Output the (x, y) coordinate of the center of the cell containing the given text.  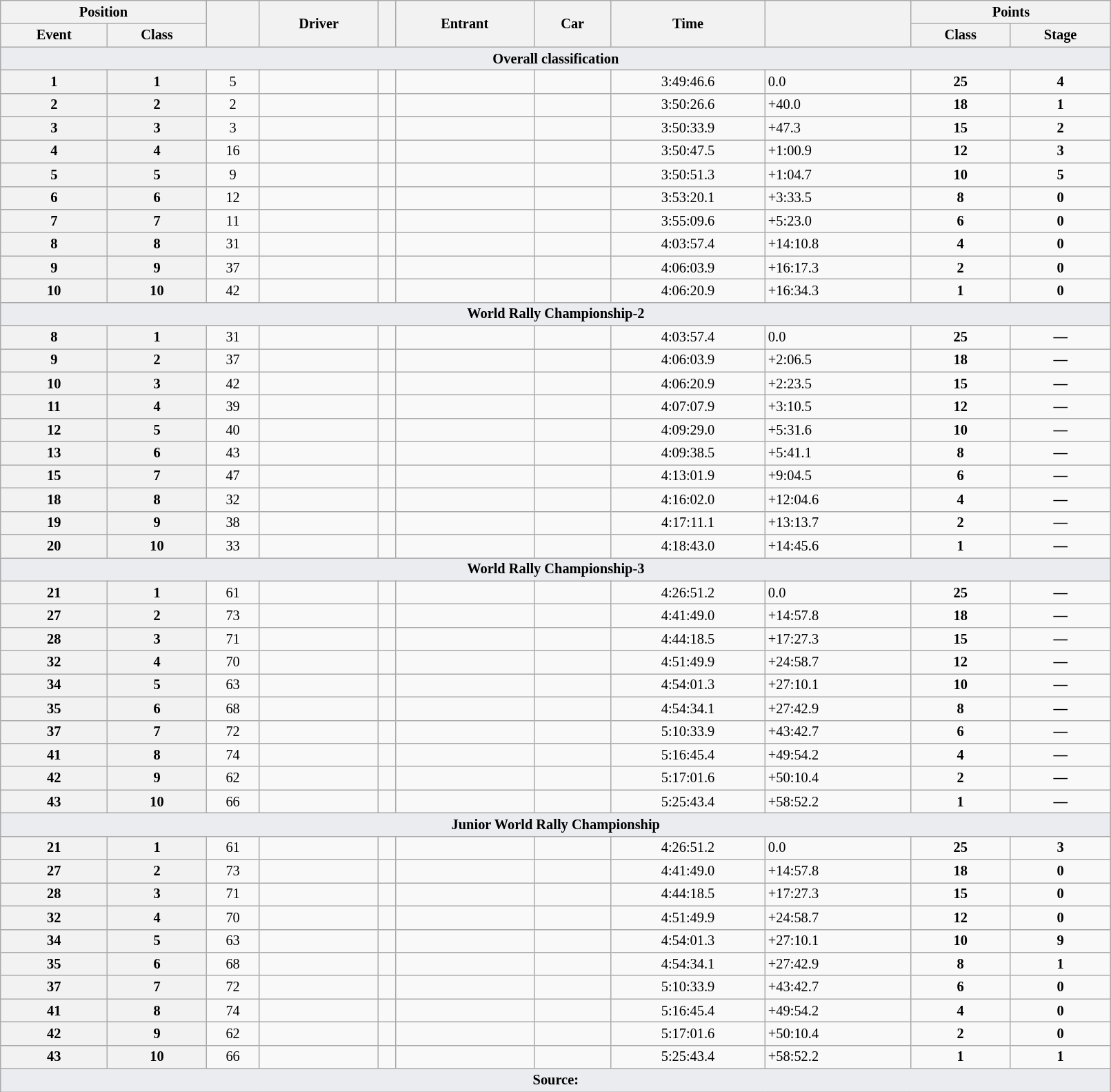
3:50:33.9 (688, 128)
19 (54, 523)
+47.3 (838, 128)
+1:04.7 (838, 175)
+5:31.6 (838, 430)
+5:41.1 (838, 453)
33 (233, 546)
+3:33.5 (838, 198)
+14:45.6 (838, 546)
3:53:20.1 (688, 198)
+12:04.6 (838, 499)
Stage (1060, 35)
40 (233, 430)
4:17:11.1 (688, 523)
+14:10.8 (838, 244)
4:07:07.9 (688, 406)
+16:34.3 (838, 290)
+13:13.7 (838, 523)
Entrant (465, 23)
13 (54, 453)
4:18:43.0 (688, 546)
Points (1011, 12)
3:50:26.6 (688, 105)
World Rally Championship-2 (556, 314)
20 (54, 546)
4:09:38.5 (688, 453)
+3:10.5 (838, 406)
Time (688, 23)
+2:06.5 (838, 360)
+5:23.0 (838, 221)
+40.0 (838, 105)
4:16:02.0 (688, 499)
World Rally Championship-3 (556, 569)
+16:17.3 (838, 268)
Source: (556, 1080)
Car (572, 23)
47 (233, 476)
38 (233, 523)
4:09:29.0 (688, 430)
Driver (319, 23)
Junior World Rally Championship (556, 824)
+9:04.5 (838, 476)
3:50:51.3 (688, 175)
Position (103, 12)
39 (233, 406)
16 (233, 151)
+1:00.9 (838, 151)
Overall classification (556, 59)
3:55:09.6 (688, 221)
3:49:46.6 (688, 81)
+2:23.5 (838, 384)
3:50:47.5 (688, 151)
Event (54, 35)
4:13:01.9 (688, 476)
